Pinpoint the cell where the given text exists, returning its [x, y] midpoint coordinate. 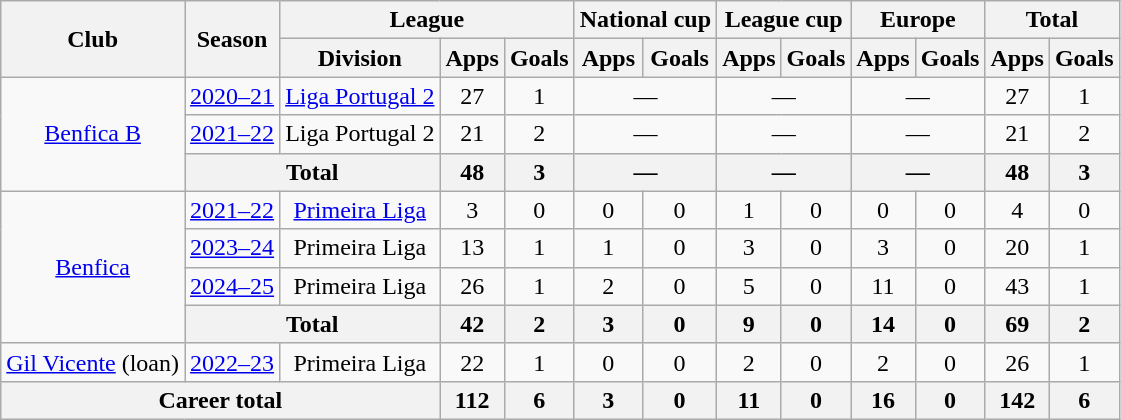
2023–24 [232, 248]
Benfica B [93, 134]
Europe [918, 20]
14 [883, 324]
43 [1017, 286]
Benfica [93, 267]
5 [749, 286]
13 [472, 248]
League cup [784, 20]
2022–23 [232, 362]
22 [472, 362]
69 [1017, 324]
Season [232, 39]
20 [1017, 248]
Club [93, 39]
Gil Vicente (loan) [93, 362]
112 [472, 400]
2020–21 [232, 96]
2024–25 [232, 286]
9 [749, 324]
42 [472, 324]
Career total [220, 400]
League [428, 20]
16 [883, 400]
142 [1017, 400]
National cup [645, 20]
Division [360, 58]
4 [1017, 210]
